Output the [X, Y] coordinate of the center of the cell containing the given text.  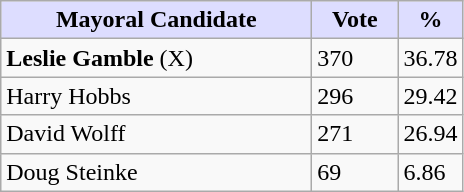
Mayoral Candidate [156, 20]
Vote [355, 20]
6.86 [430, 172]
% [430, 20]
296 [355, 96]
26.94 [430, 134]
69 [355, 172]
370 [355, 58]
Harry Hobbs [156, 96]
David Wolff [156, 134]
Doug Steinke [156, 172]
29.42 [430, 96]
36.78 [430, 58]
271 [355, 134]
Leslie Gamble (X) [156, 58]
